Search for the cell housing the specified text and yield its (X, Y) center coordinate. 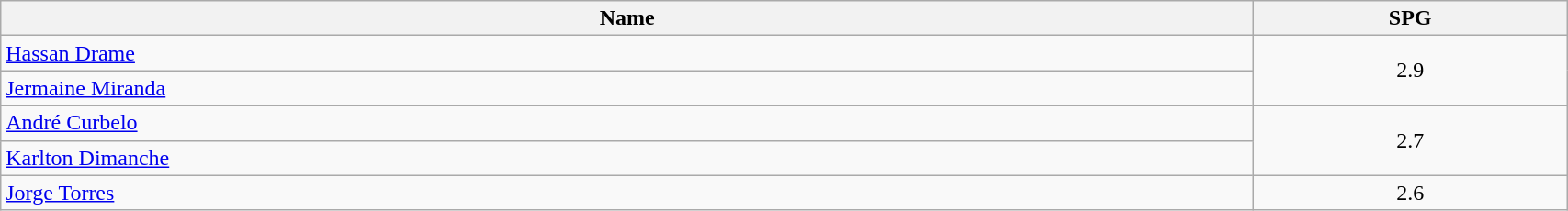
2.7 (1411, 140)
SPG (1411, 18)
André Curbelo (627, 123)
2.6 (1411, 193)
2.9 (1411, 71)
Name (627, 18)
Jermaine Miranda (627, 88)
Karlton Dimanche (627, 158)
Hassan Drame (627, 53)
Jorge Torres (627, 193)
